Identify which cell holds the provided text, then report its (x, y) central coordinate. 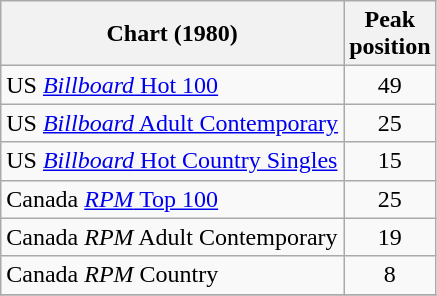
Peakposition (390, 34)
US Billboard Hot 100 (172, 85)
49 (390, 85)
US Billboard Adult Contemporary (172, 123)
19 (390, 237)
15 (390, 161)
Canada RPM Country (172, 275)
8 (390, 275)
Canada RPM Adult Contemporary (172, 237)
Chart (1980) (172, 34)
Canada RPM Top 100 (172, 199)
US Billboard Hot Country Singles (172, 161)
